Determine the (X, Y) coordinate at the center of the cell enclosing the given text.  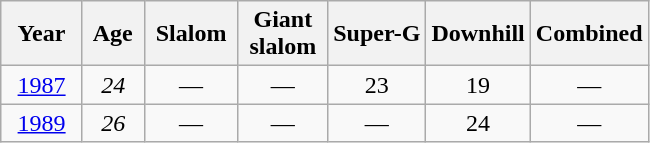
Downhill (478, 34)
Year (42, 34)
19 (478, 85)
Slalom (191, 34)
26 (113, 123)
Super-G (377, 34)
Giant slalom (283, 34)
1987 (42, 85)
Age (113, 34)
1989 (42, 123)
Combined (589, 34)
23 (377, 85)
